Locate the cell with the specified text and output its (x, y) center coordinate. 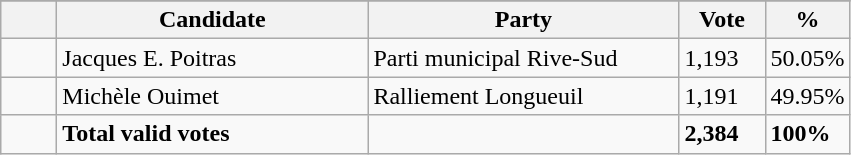
Michèle Ouimet (212, 96)
% (808, 20)
Vote (722, 20)
Jacques E. Poitras (212, 58)
Total valid votes (212, 134)
Parti municipal Rive-Sud (524, 58)
49.95% (808, 96)
1,191 (722, 96)
100% (808, 134)
50.05% (808, 58)
Candidate (212, 20)
Party (524, 20)
Ralliement Longueuil (524, 96)
1,193 (722, 58)
2,384 (722, 134)
